Return the (x, y) coordinate for the center point of the cell that contains the specified text.  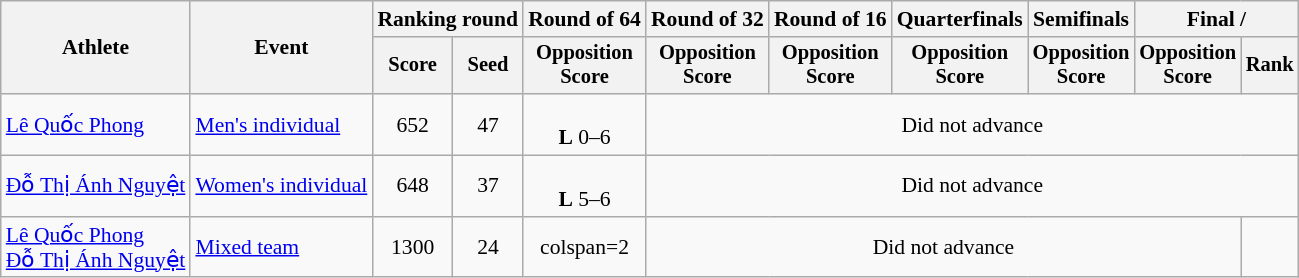
Đỗ Thị Ánh Nguyệt (96, 186)
Mixed team (281, 248)
Round of 16 (830, 19)
Lê Quốc Phong (96, 124)
L 5–6 (584, 186)
Athlete (96, 48)
24 (488, 248)
Score (412, 66)
1300 (412, 248)
Women's individual (281, 186)
colspan=2 (584, 248)
Ranking round (448, 19)
652 (412, 124)
Round of 32 (708, 19)
Lê Quốc PhongĐỗ Thị Ánh Nguyệt (96, 248)
47 (488, 124)
648 (412, 186)
Seed (488, 66)
Men's individual (281, 124)
Rank (1270, 66)
Quarterfinals (960, 19)
37 (488, 186)
Event (281, 48)
Semifinals (1082, 19)
Final / (1216, 19)
L 0–6 (584, 124)
Round of 64 (584, 19)
